Find where the given text appears and provide that cell's center as (x, y) coordinate. 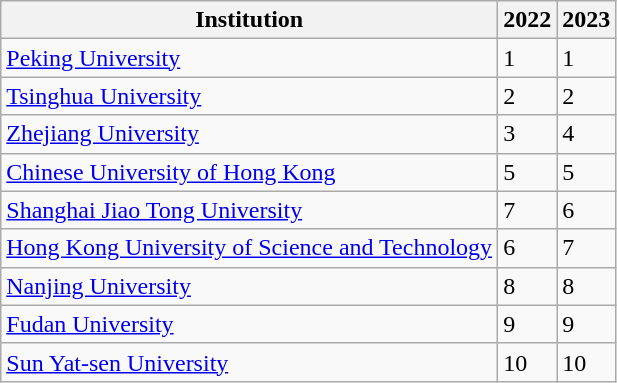
Chinese University of Hong Kong (250, 172)
Zhejiang University (250, 134)
Hong Kong University of Science and Technology (250, 248)
Peking University (250, 58)
2022 (528, 20)
Shanghai Jiao Tong University (250, 210)
3 (528, 134)
Sun Yat-sen University (250, 362)
Institution (250, 20)
2023 (586, 20)
Nanjing University (250, 286)
4 (586, 134)
Tsinghua University (250, 96)
Fudan University (250, 324)
